Extract the [X, Y] coordinate from the center of the cell holding the provided text.  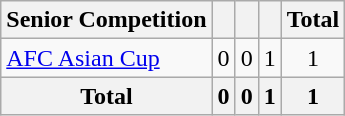
Senior Competition [106, 20]
AFC Asian Cup [106, 58]
